For the text-containing cell, return its midpoint in (X, Y) coordinate format. 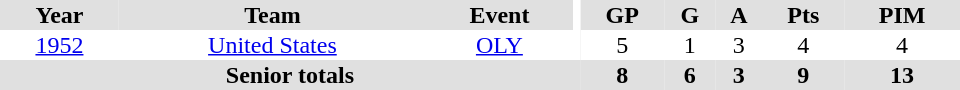
G (690, 15)
A (738, 15)
8 (622, 75)
Pts (804, 15)
Year (60, 15)
OLY (500, 45)
1 (690, 45)
Event (500, 15)
13 (902, 75)
Senior totals (290, 75)
Team (272, 15)
1952 (60, 45)
9 (804, 75)
PIM (902, 15)
6 (690, 75)
United States (272, 45)
5 (622, 45)
GP (622, 15)
